Return the [X, Y] coordinate for the center point of the cell that contains the specified text.  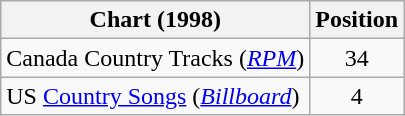
Canada Country Tracks (RPM) [156, 58]
Position [357, 20]
34 [357, 58]
4 [357, 96]
Chart (1998) [156, 20]
US Country Songs (Billboard) [156, 96]
